From the cell containing the given text, extract its center point as [X, Y] coordinate. 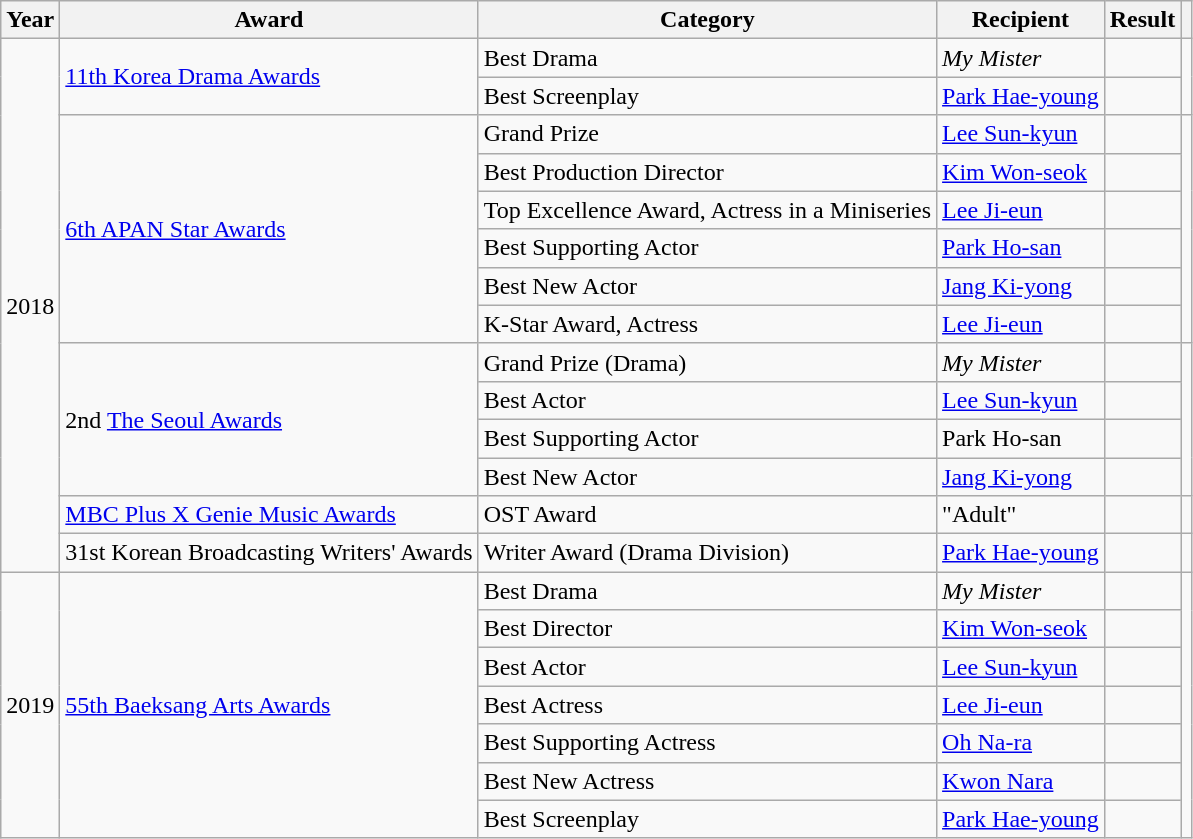
2019 [30, 705]
MBC Plus X Genie Music Awards [269, 515]
Grand Prize [707, 134]
Oh Na-ra [1021, 743]
"Adult" [1021, 515]
Best New Actress [707, 781]
Grand Prize (Drama) [707, 362]
Category [707, 20]
6th APAN Star Awards [269, 229]
Best Director [707, 629]
Result [1142, 20]
Best Actress [707, 705]
Year [30, 20]
Recipient [1021, 20]
31st Korean Broadcasting Writers' Awards [269, 553]
Best Supporting Actress [707, 743]
Kwon Nara [1021, 781]
2018 [30, 306]
55th Baeksang Arts Awards [269, 705]
2nd The Seoul Awards [269, 419]
K-Star Award, Actress [707, 324]
Top Excellence Award, Actress in a Miniseries [707, 210]
Award [269, 20]
OST Award [707, 515]
Best Production Director [707, 172]
Writer Award (Drama Division) [707, 553]
11th Korea Drama Awards [269, 77]
